Extract the [x, y] coordinate from the center of the cell holding the provided text.  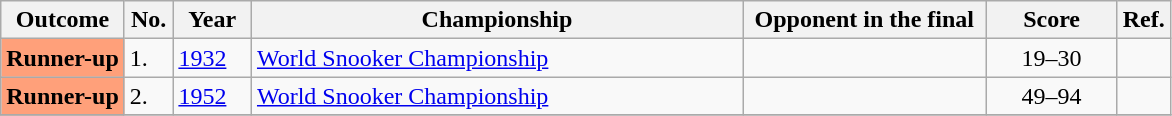
Score [1052, 20]
1932 [212, 58]
1952 [212, 96]
Opponent in the final [864, 20]
19–30 [1052, 58]
No. [148, 20]
Ref. [1144, 20]
1. [148, 58]
49–94 [1052, 96]
Championship [496, 20]
Year [212, 20]
2. [148, 96]
Outcome [63, 20]
